Capture the cell that displays the provided text and extract its [X, Y] central coordinate. 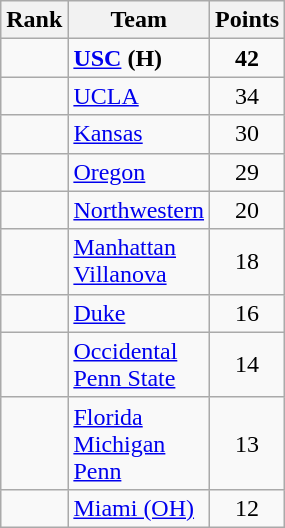
Points [248, 20]
29 [248, 172]
16 [248, 313]
13 [248, 443]
ManhattanVillanova [139, 262]
Kansas [139, 134]
Oregon [139, 172]
34 [248, 96]
USC (H) [139, 58]
Miami (OH) [139, 508]
FloridaMichiganPenn [139, 443]
12 [248, 508]
OccidentalPenn State [139, 364]
30 [248, 134]
UCLA [139, 96]
Rank [34, 20]
Duke [139, 313]
Northwestern [139, 210]
18 [248, 262]
Team [139, 20]
20 [248, 210]
42 [248, 58]
14 [248, 364]
